Pinpoint the cell where the given text exists, returning its [x, y] midpoint coordinate. 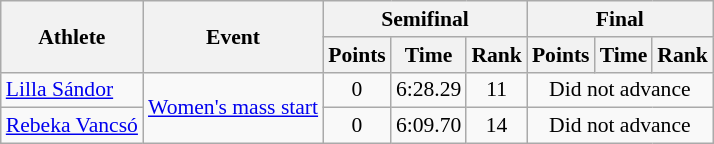
6:28.29 [428, 90]
Athlete [72, 36]
Semifinal [425, 19]
Event [233, 36]
14 [496, 126]
Rebeka Vancsó [72, 126]
Final [620, 19]
6:09.70 [428, 126]
Lilla Sándor [72, 90]
11 [496, 90]
Women's mass start [233, 108]
